Scan for the cell matching the given text and deliver its (x, y) coordinate at center. 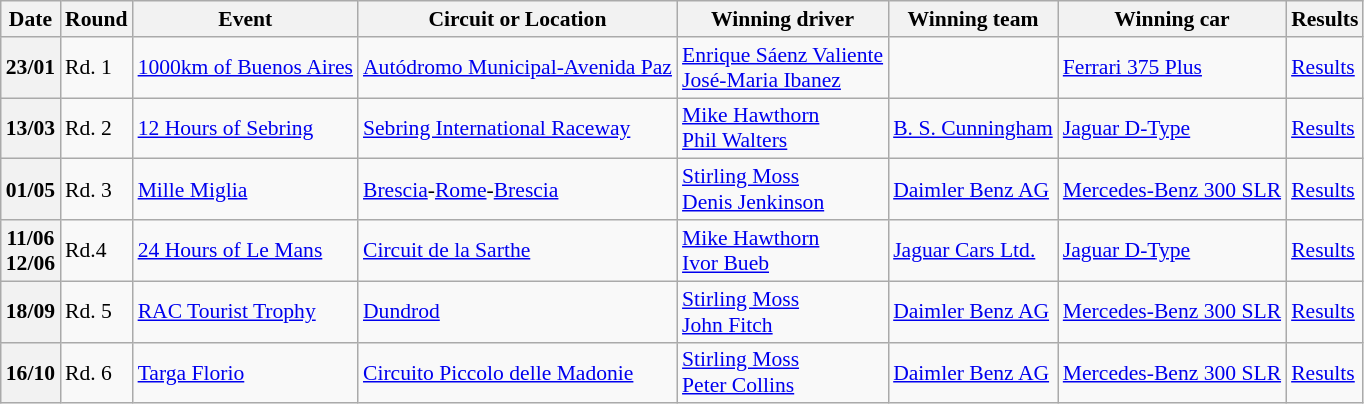
Autódromo Municipal-Avenida Paz (518, 68)
12 Hours of Sebring (246, 128)
Stirling Moss Peter Collins (782, 372)
Stirling Moss Denis Jenkinson (782, 190)
Brescia-Rome-Brescia (518, 190)
Ferrari 375 Plus (1172, 68)
1000km of Buenos Aires (246, 68)
Rd. 3 (96, 190)
Event (246, 19)
Sebring International Raceway (518, 128)
Mille Miglia (246, 190)
Enrique Sáenz Valiente José-Maria Ibanez (782, 68)
Round (96, 19)
Circuit or Location (518, 19)
Targa Florio (246, 372)
Rd. 5 (96, 312)
Winning team (973, 19)
Circuito Piccolo delle Madonie (518, 372)
13/03 (30, 128)
Rd.4 (96, 250)
Dundrod (518, 312)
Rd. 6 (96, 372)
B. S. Cunningham (973, 128)
01/05 (30, 190)
16/10 (30, 372)
24 Hours of Le Mans (246, 250)
18/09 (30, 312)
Winning car (1172, 19)
Jaguar Cars Ltd. (973, 250)
Circuit de la Sarthe (518, 250)
Rd. 1 (96, 68)
Date (30, 19)
11/0612/06 (30, 250)
Winning driver (782, 19)
Mike Hawthorn Phil Walters (782, 128)
Stirling Moss John Fitch (782, 312)
RAC Tourist Trophy (246, 312)
Rd. 2 (96, 128)
23/01 (30, 68)
Mike Hawthorn Ivor Bueb (782, 250)
